Provide the (x, y) coordinate of the cell's center where the given text is located.  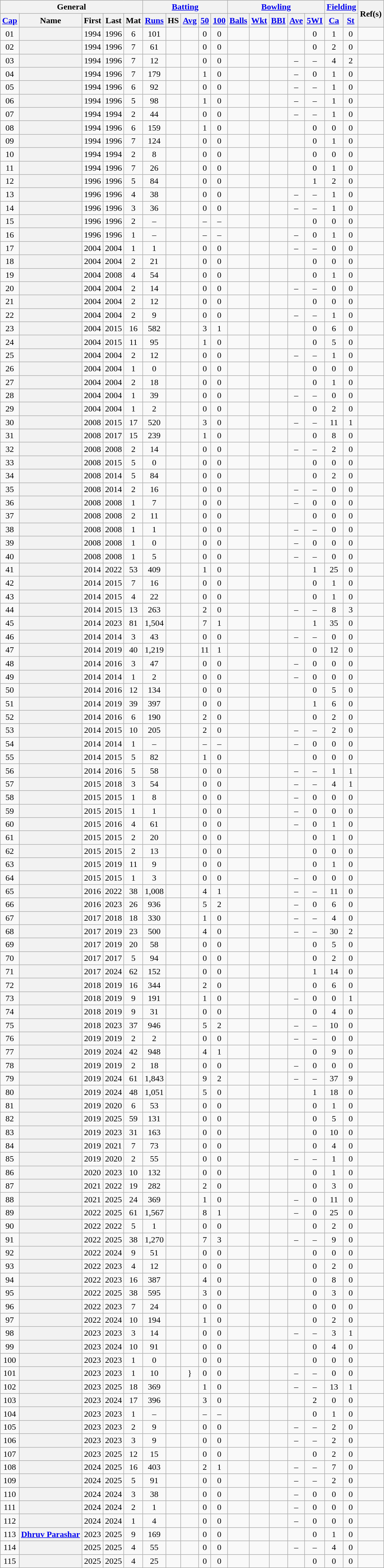
56 (10, 770)
04 (10, 74)
113 (10, 1534)
500 (154, 931)
595 (154, 1293)
1,008 (154, 891)
163 (154, 1132)
103 (10, 1400)
205 (154, 730)
66 (10, 905)
First (92, 20)
89 (10, 1213)
83 (10, 1132)
124 (154, 141)
74 (10, 1012)
134 (154, 690)
27 (10, 382)
68 (10, 931)
} (190, 1373)
132 (154, 1172)
Runs (154, 20)
64 (10, 878)
80 (10, 1092)
78 (10, 1065)
1,843 (154, 1079)
75 (10, 1025)
76 (10, 1039)
BBI (278, 20)
93 (10, 1266)
282 (154, 1186)
57 (10, 784)
Avg (190, 20)
77 (10, 1052)
07 (10, 114)
71 (10, 971)
Ave (296, 20)
936 (154, 905)
08 (10, 127)
34 (10, 476)
06 (10, 101)
330 (154, 918)
152 (154, 971)
67 (10, 918)
Wkt (259, 20)
5WI (315, 20)
1,504 (154, 623)
169 (154, 1534)
St (351, 20)
582 (154, 328)
948 (154, 1052)
403 (154, 1467)
49 (10, 677)
72 (10, 985)
86 (10, 1172)
Bowling (276, 7)
85 (10, 1159)
Last (113, 20)
33 (10, 462)
110 (10, 1494)
88 (10, 1199)
112 (10, 1521)
107 (10, 1454)
Batting (185, 7)
90 (10, 1226)
1,567 (154, 1213)
32 (10, 449)
Ref(s) (371, 14)
115 (10, 1561)
02 (10, 47)
344 (154, 985)
60 (10, 824)
29 (10, 409)
Fielding (341, 7)
520 (154, 422)
46 (10, 637)
Mat (133, 20)
409 (154, 569)
99 (10, 1347)
Ca (334, 20)
114 (10, 1548)
87 (10, 1186)
131 (154, 1119)
1,051 (154, 1092)
01 (10, 34)
69 (10, 945)
108 (10, 1467)
70 (10, 958)
109 (10, 1481)
239 (154, 436)
Cap (10, 20)
111 (10, 1507)
97 (10, 1320)
Balls (238, 20)
191 (154, 998)
41 (10, 569)
946 (154, 1025)
96 (10, 1306)
28 (10, 396)
194 (154, 1320)
63 (10, 864)
45 (10, 623)
105 (10, 1427)
106 (10, 1440)
Dhruv Parashar (50, 1534)
1,219 (154, 650)
263 (154, 610)
General (72, 7)
190 (154, 717)
387 (154, 1280)
Name (50, 20)
159 (154, 127)
397 (154, 704)
104 (10, 1413)
1,270 (154, 1239)
HS (173, 20)
09 (10, 141)
05 (10, 87)
52 (10, 717)
03 (10, 61)
65 (10, 891)
396 (154, 1400)
102 (10, 1387)
179 (154, 74)
79 (10, 1079)
